Search for the cell housing the specified text and yield its (X, Y) center coordinate. 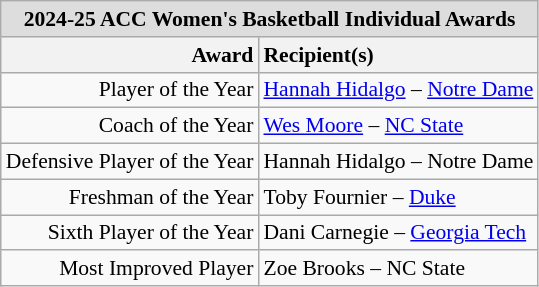
Coach of the Year (130, 126)
Zoe Brooks – NC State (398, 269)
Recipient(s) (398, 55)
Award (130, 55)
2024-25 ACC Women's Basketball Individual Awards (270, 19)
Defensive Player of the Year (130, 162)
Sixth Player of the Year (130, 233)
Toby Fournier – Duke (398, 197)
Dani Carnegie – Georgia Tech (398, 233)
Wes Moore – NC State (398, 126)
Most Improved Player (130, 269)
Freshman of the Year (130, 197)
Player of the Year (130, 90)
